Extract the [x, y] coordinate from the center of the cell holding the provided text.  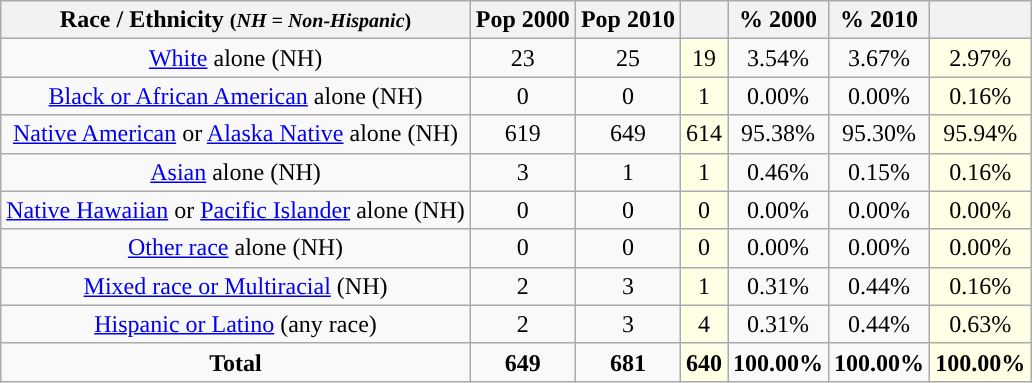
0.63% [980, 324]
Native American or Alaska Native alone (NH) [236, 134]
Native Hawaiian or Pacific Islander alone (NH) [236, 210]
681 [628, 362]
640 [704, 362]
% 2010 [880, 20]
Pop 2000 [522, 20]
Hispanic or Latino (any race) [236, 324]
0.46% [778, 172]
19 [704, 58]
Pop 2010 [628, 20]
3.54% [778, 58]
Mixed race or Multiracial (NH) [236, 286]
23 [522, 58]
Other race alone (NH) [236, 248]
White alone (NH) [236, 58]
95.30% [880, 134]
619 [522, 134]
25 [628, 58]
3.67% [880, 58]
0.15% [880, 172]
% 2000 [778, 20]
95.94% [980, 134]
Total [236, 362]
614 [704, 134]
Black or African American alone (NH) [236, 96]
4 [704, 324]
Asian alone (NH) [236, 172]
2.97% [980, 58]
95.38% [778, 134]
Race / Ethnicity (NH = Non-Hispanic) [236, 20]
